Output the [x, y] coordinate of the center of the cell containing the given text.  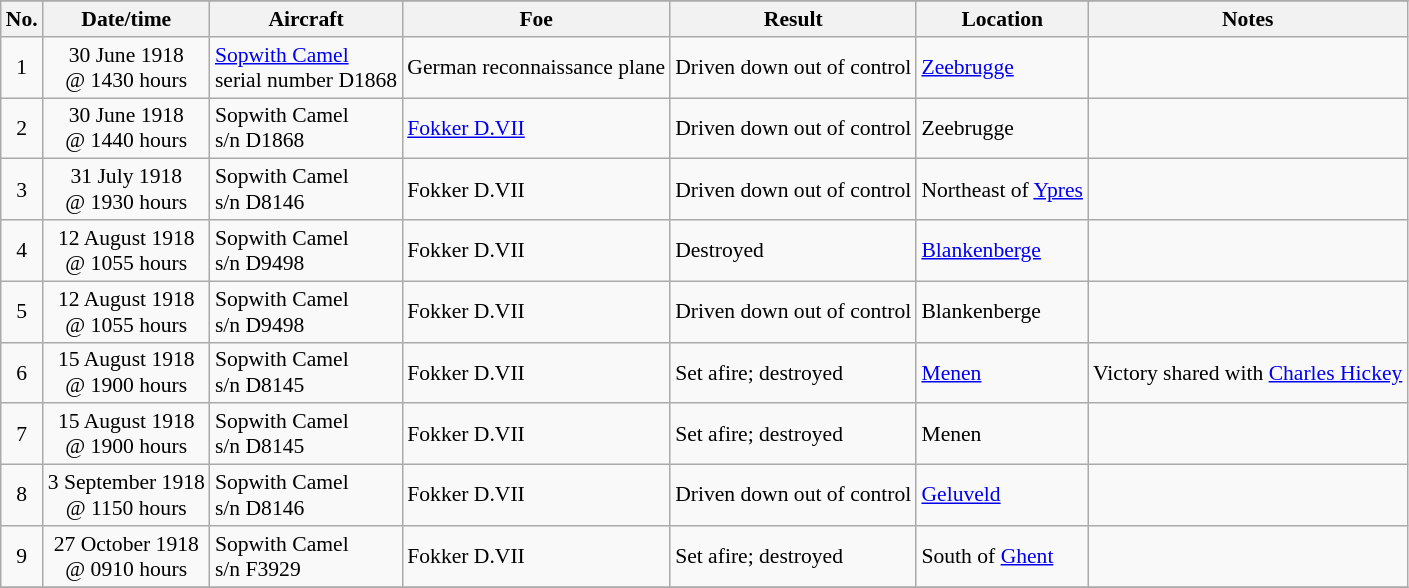
27 October 1918@ 0910 hours [126, 556]
Northeast of Ypres [1002, 190]
7 [22, 434]
30 June 1918@ 1440 hours [126, 128]
Notes [1248, 19]
Foe [536, 19]
Result [793, 19]
Sopwith Camels/n D1868 [306, 128]
3 [22, 190]
Destroyed [793, 250]
5 [22, 312]
Geluveld [1002, 496]
2 [22, 128]
South of Ghent [1002, 556]
Location [1002, 19]
Victory shared with Charles Hickey [1248, 372]
4 [22, 250]
1 [22, 68]
Aircraft [306, 19]
8 [22, 496]
No. [22, 19]
9 [22, 556]
Sopwith Camels/n F3929 [306, 556]
3 September 1918@ 1150 hours [126, 496]
6 [22, 372]
Date/time [126, 19]
31 July 1918@ 1930 hours [126, 190]
Sopwith Camelserial number D1868 [306, 68]
30 June 1918@ 1430 hours [126, 68]
German reconnaissance plane [536, 68]
